Determine the [X, Y] coordinate at the center of the cell enclosing the given text.  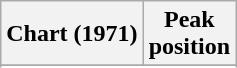
Chart (1971) [72, 34]
Peakposition [189, 34]
